Provide the [x, y] coordinate of the cell's center where the given text is located.  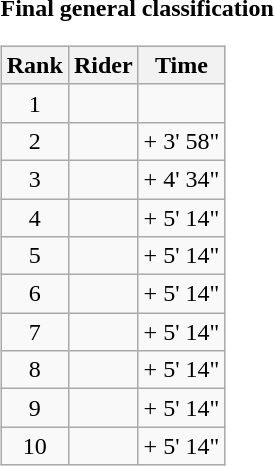
2 [34, 141]
Time [182, 65]
Rider [103, 65]
+ 3' 58" [182, 141]
7 [34, 332]
8 [34, 370]
5 [34, 256]
10 [34, 446]
Rank [34, 65]
9 [34, 408]
1 [34, 103]
3 [34, 179]
+ 4' 34" [182, 179]
4 [34, 217]
6 [34, 294]
